Extract the [x, y] coordinate from the center of the cell holding the provided text.  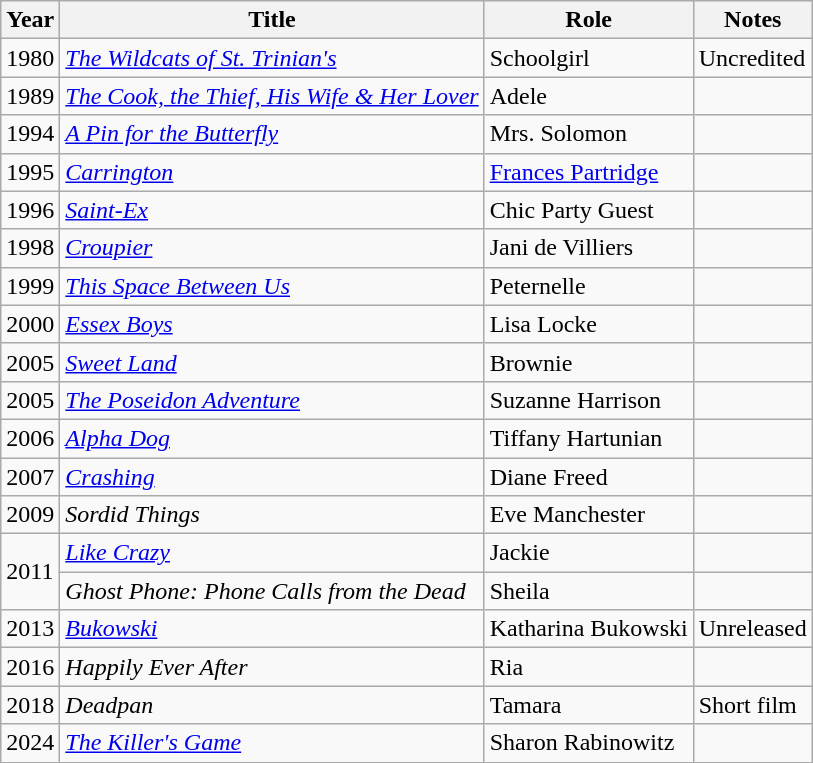
1999 [30, 286]
A Pin for the Butterfly [272, 134]
Unreleased [752, 629]
1989 [30, 96]
Title [272, 20]
2007 [30, 477]
Year [30, 20]
1994 [30, 134]
Bukowski [272, 629]
This Space Between Us [272, 286]
2016 [30, 667]
Sharon Rabinowitz [588, 743]
Mrs. Solomon [588, 134]
2011 [30, 572]
Deadpan [272, 705]
Alpha Dog [272, 438]
2000 [30, 324]
2006 [30, 438]
Jackie [588, 553]
Short film [752, 705]
Frances Partridge [588, 172]
Ria [588, 667]
Notes [752, 20]
Peternelle [588, 286]
The Killer's Game [272, 743]
2024 [30, 743]
2018 [30, 705]
Role [588, 20]
Schoolgirl [588, 58]
Jani de Villiers [588, 248]
2013 [30, 629]
Lisa Locke [588, 324]
Saint-Ex [272, 210]
Like Crazy [272, 553]
2009 [30, 515]
1998 [30, 248]
Katharina Bukowski [588, 629]
Adele [588, 96]
1980 [30, 58]
Sweet Land [272, 362]
Sordid Things [272, 515]
Carrington [272, 172]
Essex Boys [272, 324]
The Wildcats of St. Trinian's [272, 58]
Ghost Phone: Phone Calls from the Dead [272, 591]
Tamara [588, 705]
Tiffany Hartunian [588, 438]
The Poseidon Adventure [272, 400]
1995 [30, 172]
Crashing [272, 477]
Chic Party Guest [588, 210]
Happily Ever After [272, 667]
Eve Manchester [588, 515]
Brownie [588, 362]
Uncredited [752, 58]
Suzanne Harrison [588, 400]
The Cook, the Thief, His Wife & Her Lover [272, 96]
Croupier [272, 248]
Diane Freed [588, 477]
Sheila [588, 591]
1996 [30, 210]
